Detect which cell encompasses the target text, then output its (x, y) center coordinate. 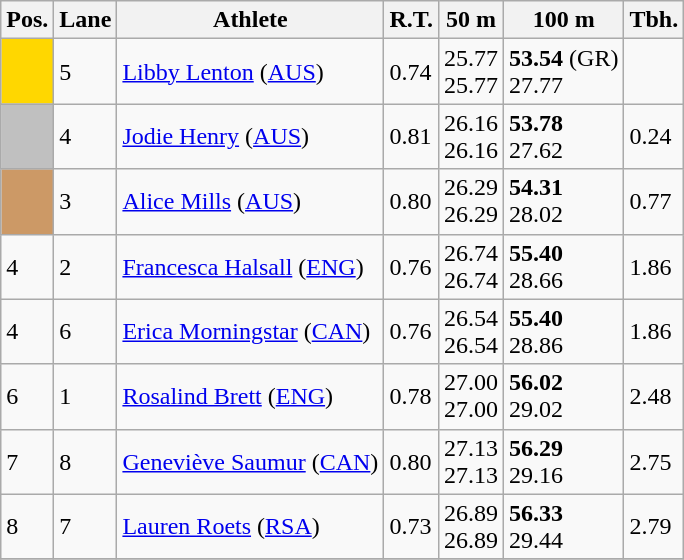
0.81 (412, 136)
56.3329.44 (564, 526)
Pos. (28, 20)
0.78 (412, 396)
Lauren Roets (RSA) (250, 526)
54.3128.02 (564, 202)
Libby Lenton (AUS) (250, 72)
2.75 (654, 462)
100 m (564, 20)
56.2929.16 (564, 462)
Jodie Henry (AUS) (250, 136)
5 (86, 72)
56.0229.02 (564, 396)
53.54 (GR)27.77 (564, 72)
50 m (472, 20)
2.48 (654, 396)
55.4028.86 (564, 332)
2 (86, 266)
53.7827.62 (564, 136)
Francesca Halsall (ENG) (250, 266)
Erica Morningstar (CAN) (250, 332)
1 (86, 396)
Geneviève Saumur (CAN) (250, 462)
26.2926.29 (472, 202)
26.7426.74 (472, 266)
Alice Mills (AUS) (250, 202)
27.1327.13 (472, 462)
Athlete (250, 20)
0.24 (654, 136)
R.T. (412, 20)
0.74 (412, 72)
3 (86, 202)
0.73 (412, 526)
0.77 (654, 202)
Tbh. (654, 20)
26.5426.54 (472, 332)
25.7725.77 (472, 72)
Rosalind Brett (ENG) (250, 396)
26.8926.89 (472, 526)
Lane (86, 20)
55.4028.66 (564, 266)
2.79 (654, 526)
27.0027.00 (472, 396)
26.1626.16 (472, 136)
